Identify which cell holds the provided text, then report its (X, Y) central coordinate. 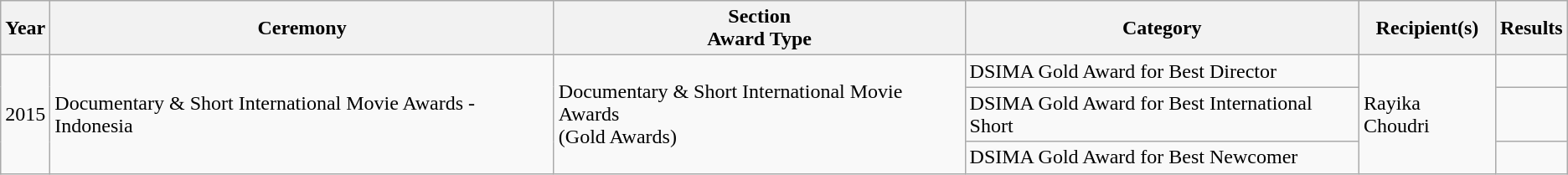
Results (1531, 28)
Documentary & Short International Movie Awards - Indonesia (302, 114)
Category (1162, 28)
DSIMA Gold Award for Best Director (1162, 71)
Recipient(s) (1427, 28)
Documentary & Short International Movie Awards(Gold Awards) (759, 114)
DSIMA Gold Award for Best Newcomer (1162, 157)
2015 (25, 114)
DSIMA Gold Award for Best International Short (1162, 114)
Section Award Type (759, 28)
Rayika Choudri (1427, 114)
Ceremony (302, 28)
Year (25, 28)
